Return the [X, Y] coordinate for the center point of the cell that contains the specified text.  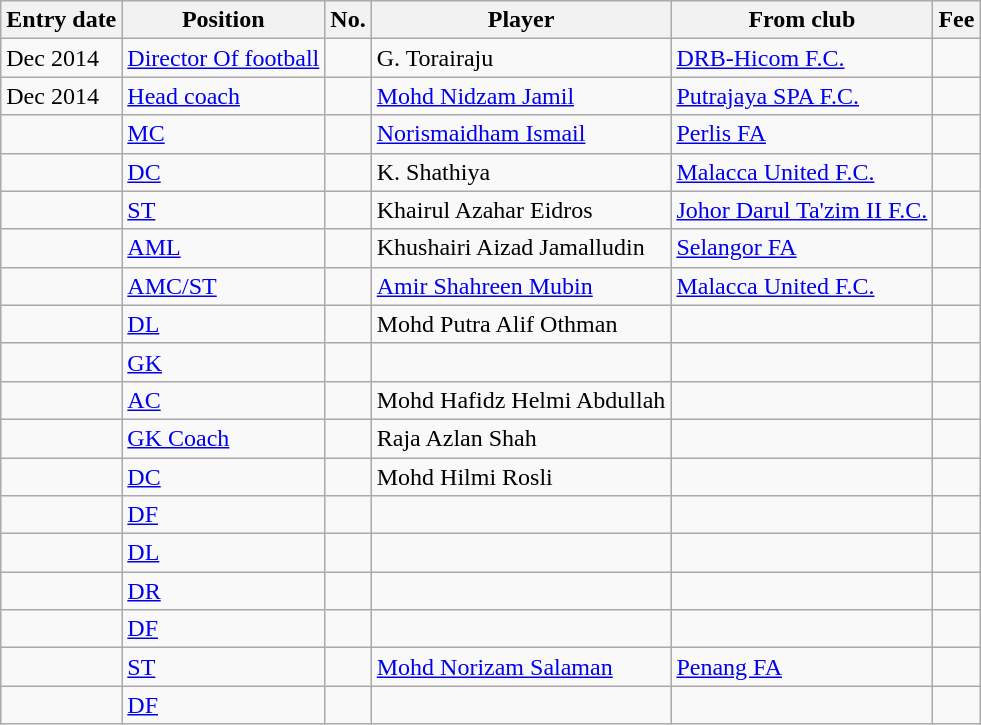
Mohd Norizam Salaman [521, 667]
GK Coach [224, 438]
AMC/ST [224, 286]
AML [224, 248]
Mohd Putra Alif Othman [521, 324]
From club [802, 20]
AC [224, 400]
Khushairi Aizad Jamalludin [521, 248]
Selangor FA [802, 248]
Johor Darul Ta'zim II F.C. [802, 210]
Norismaidham Ismail [521, 134]
Putrajaya SPA F.C. [802, 96]
Raja Azlan Shah [521, 438]
DR [224, 591]
Mohd Nidzam Jamil [521, 96]
Mohd Hilmi Rosli [521, 477]
MC [224, 134]
Player [521, 20]
K. Shathiya [521, 172]
Mohd Hafidz Helmi Abdullah [521, 400]
DRB-Hicom F.C. [802, 58]
Amir Shahreen Mubin [521, 286]
G. Torairaju [521, 58]
No. [348, 20]
Position [224, 20]
Khairul Azahar Eidros [521, 210]
Perlis FA [802, 134]
Head coach [224, 96]
Fee [956, 20]
Penang FA [802, 667]
Director Of football [224, 58]
GK [224, 362]
Entry date [62, 20]
